Pinpoint the cell where the given text exists, returning its [x, y] midpoint coordinate. 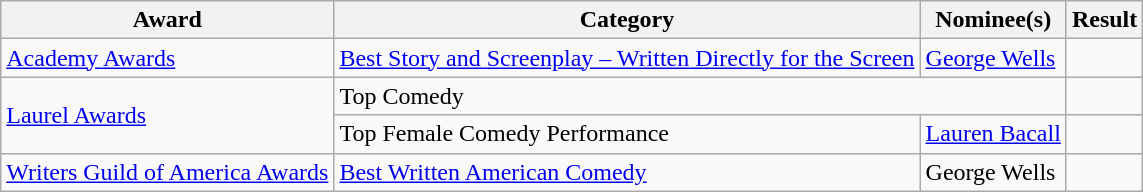
Award [168, 20]
Nominee(s) [993, 20]
Writers Guild of America Awards [168, 172]
Top Comedy [700, 96]
Top Female Comedy Performance [627, 134]
Category [627, 20]
Best Written American Comedy [627, 172]
Lauren Bacall [993, 134]
Result [1104, 20]
Best Story and Screenplay – Written Directly for the Screen [627, 58]
Academy Awards [168, 58]
Laurel Awards [168, 115]
